Output the (x, y) coordinate of the center of the cell containing the given text.  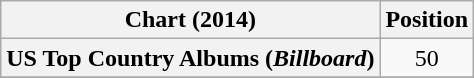
Chart (2014) (190, 20)
US Top Country Albums (Billboard) (190, 58)
50 (427, 58)
Position (427, 20)
